Return (x, y) of the center of cell containing provided text 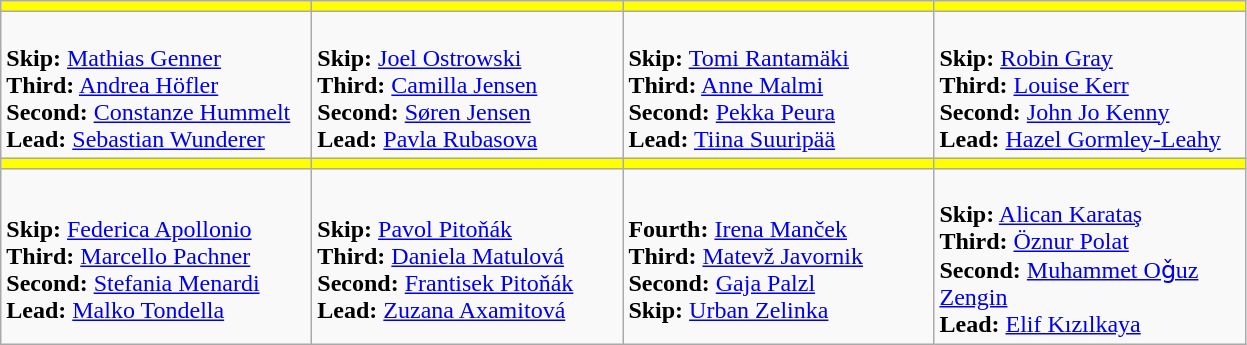
Skip: Federica Apollonio Third: Marcello Pachner Second: Stefania Menardi Lead: Malko Tondella (156, 256)
Skip: Robin Gray Third: Louise Kerr Second: John Jo Kenny Lead: Hazel Gormley-Leahy (1090, 85)
Fourth: Irena Manček Third: Matevž Javornik Second: Gaja Palzl Skip: Urban Zelinka (778, 256)
Skip: Alican Karataş Third: Öznur Polat Second: Muhammet Oǧuz Zengin Lead: Elif Kızılkaya (1090, 256)
Skip: Tomi Rantamäki Third: Anne Malmi Second: Pekka Peura Lead: Tiina Suuripää (778, 85)
Skip: Pavol Pitoňák Third: Daniela Matulová Second: Frantisek Pitoňák Lead: Zuzana Axamitová (468, 256)
Skip: Joel Ostrowski Third: Camilla Jensen Second: Søren Jensen Lead: Pavla Rubasova (468, 85)
Skip: Mathias Genner Third: Andrea Höfler Second: Constanze Hummelt Lead: Sebastian Wunderer (156, 85)
